Detect which cell encompasses the target text, then output its [X, Y] center coordinate. 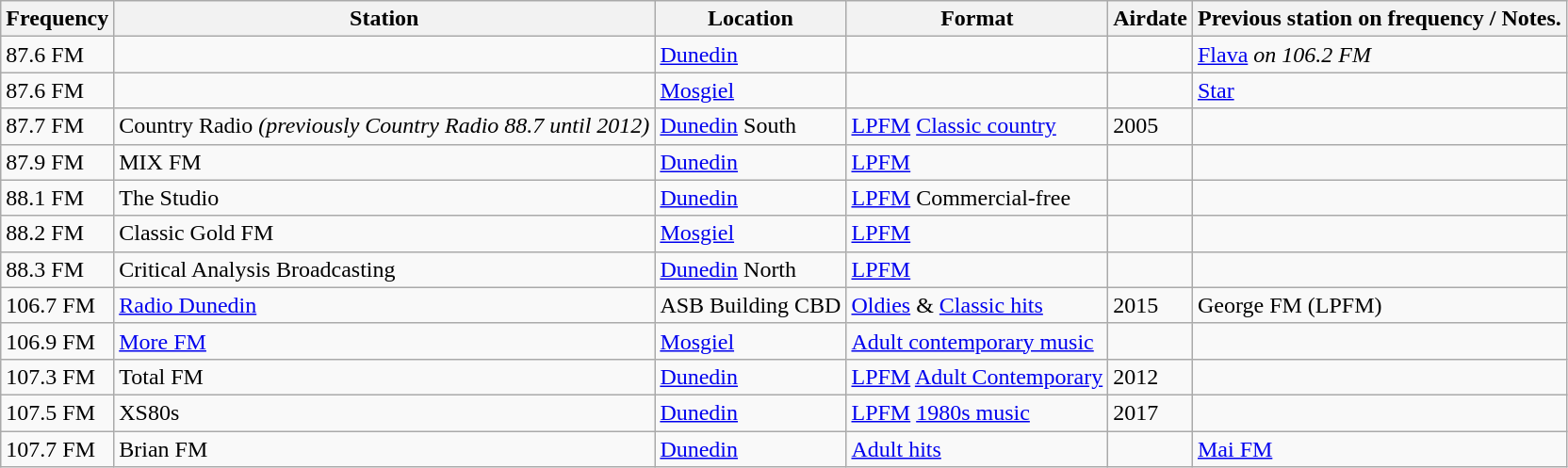
More FM [384, 341]
Brian FM [384, 449]
87.7 FM [57, 126]
ASB Building CBD [750, 305]
Frequency [57, 19]
MIX FM [384, 162]
Dunedin North [750, 269]
87.9 FM [57, 162]
2017 [1151, 412]
Format [977, 19]
LPFM Adult Contemporary [977, 377]
106.9 FM [57, 341]
Airdate [1151, 19]
Total FM [384, 377]
Star [1380, 90]
Country Radio (previously Country Radio 88.7 until 2012) [384, 126]
Adult contemporary music [977, 341]
107.5 FM [57, 412]
88.3 FM [57, 269]
Previous station on frequency / Notes. [1380, 19]
Radio Dunedin [384, 305]
2012 [1151, 377]
Station [384, 19]
XS80s [384, 412]
88.1 FM [57, 198]
Dunedin South [750, 126]
LPFM Classic country [977, 126]
Flava on 106.2 FM [1380, 55]
Classic Gold FM [384, 234]
88.2 FM [57, 234]
107.7 FM [57, 449]
The Studio [384, 198]
Oldies & Classic hits [977, 305]
Adult hits [977, 449]
2005 [1151, 126]
George FM (LPFM) [1380, 305]
LPFM 1980s music [977, 412]
Critical Analysis Broadcasting [384, 269]
107.3 FM [57, 377]
2015 [1151, 305]
106.7 FM [57, 305]
LPFM Commercial-free [977, 198]
Location [750, 19]
Mai FM [1380, 449]
